Extract the [X, Y] coordinate from the center of the cell holding the provided text.  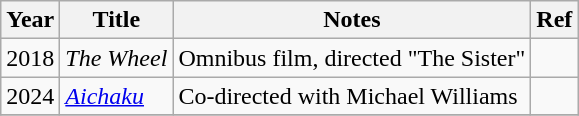
2018 [30, 58]
Title [116, 20]
Year [30, 20]
Notes [352, 20]
Omnibus film, directed "The Sister" [352, 58]
Co-directed with Michael Williams [352, 96]
The Wheel [116, 58]
2024 [30, 96]
Ref [554, 20]
Aichaku [116, 96]
